Output the (x, y) coordinate of the center of the cell containing the given text.  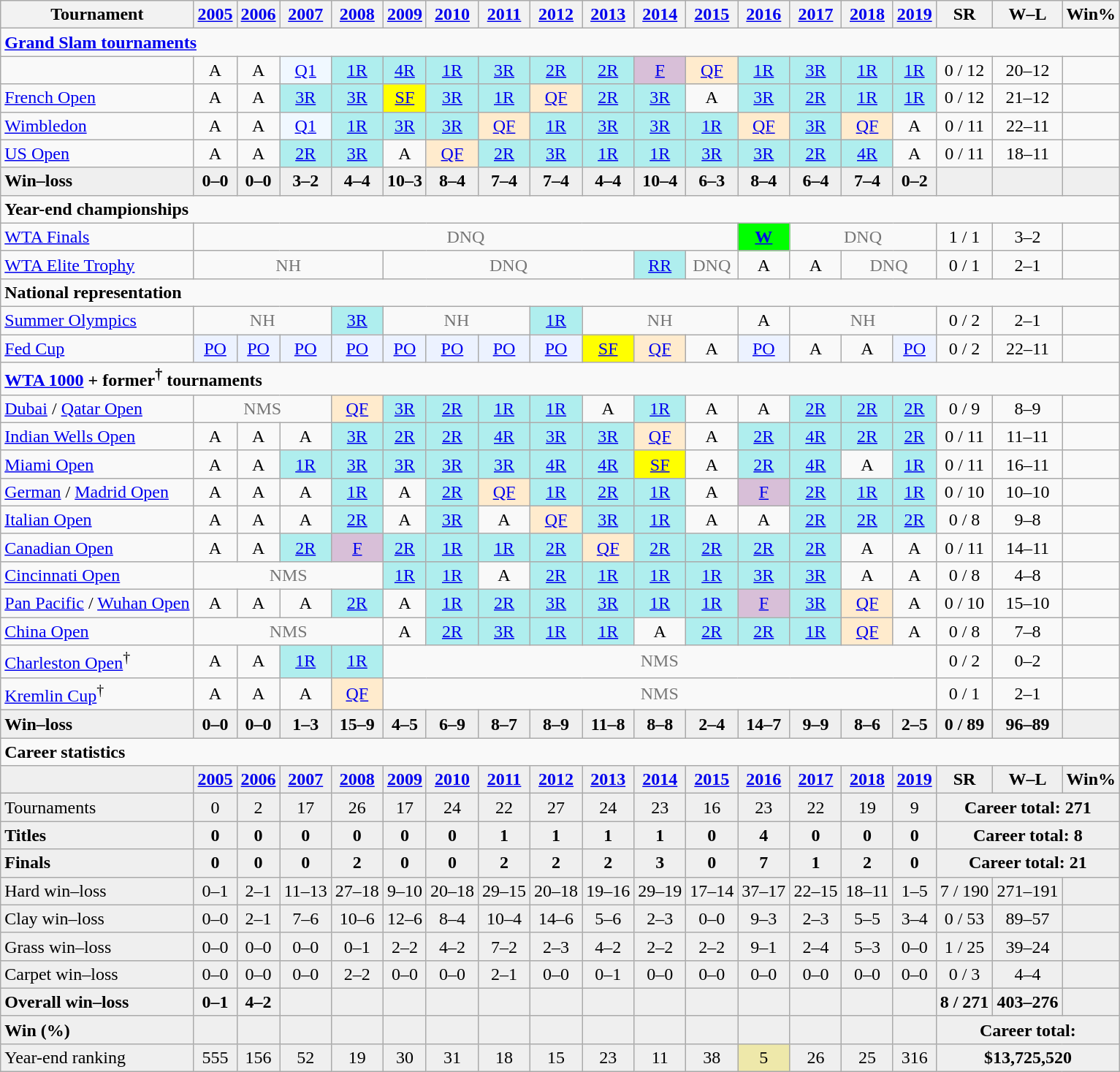
7–8 (1027, 631)
27 (557, 807)
1 / 1 (964, 237)
Clay win–loss (97, 919)
7 / 190 (964, 891)
8–6 (867, 724)
Grass win–loss (97, 946)
52 (305, 1058)
6–3 (712, 181)
Titles (97, 835)
Career total: 271 (1027, 807)
9–8 (1027, 520)
19–16 (608, 891)
9–1 (764, 946)
5–3 (867, 946)
14–11 (1027, 547)
11 (660, 1058)
7–6 (305, 919)
Year-end ranking (97, 1058)
Year-end championships (560, 209)
0 / 9 (964, 408)
8 / 271 (964, 1002)
12–6 (405, 919)
14–7 (764, 724)
0 / 3 (964, 974)
4 (764, 835)
2–5 (915, 724)
10–10 (1027, 492)
RR (660, 265)
1–5 (915, 891)
21–12 (1027, 98)
11–11 (1027, 436)
5–5 (867, 919)
Hard win–loss (97, 891)
96–89 (1027, 724)
Finals (97, 863)
29–15 (504, 891)
0 / 53 (964, 919)
5 (764, 1058)
Tournament (97, 15)
555 (215, 1058)
Grand Slam tournaments (560, 42)
Win (%) (97, 1030)
8–8 (660, 724)
US Open (97, 153)
11–13 (305, 891)
Overall win–loss (97, 1002)
15–9 (357, 724)
9–3 (764, 919)
Summer Olympics (97, 320)
14–6 (557, 919)
3 (660, 863)
Canadian Open (97, 547)
National representation (560, 292)
316 (915, 1058)
17–14 (712, 891)
4–8 (1027, 575)
Kremlin Cup† (97, 694)
7–2 (504, 946)
11–8 (608, 724)
10–3 (405, 181)
Carpet win–loss (97, 974)
WTA Elite Trophy (97, 265)
31 (452, 1058)
Tournaments (97, 807)
15 (557, 1058)
Career total: (1027, 1030)
WTA 1000 + former† tournaments (560, 379)
Pan Pacific / Wuhan Open (97, 604)
9–10 (405, 891)
Charleston Open† (97, 662)
27–18 (357, 891)
Career total: 21 (1027, 863)
16–11 (1027, 464)
Indian Wells Open (97, 436)
Career statistics (560, 752)
0 / 89 (964, 724)
8–7 (504, 724)
Miami Open (97, 464)
Italian Open (97, 520)
20–12 (1027, 70)
Fed Cup (97, 349)
38 (712, 1058)
German / Madrid Open (97, 492)
China Open (97, 631)
1 / 25 (964, 946)
Dubai / Qatar Open (97, 408)
403–276 (1027, 1002)
6–9 (452, 724)
16 (712, 807)
271–191 (1027, 891)
Wimbledon (97, 126)
French Open (97, 98)
37–17 (764, 891)
9 (915, 807)
30 (405, 1058)
156 (259, 1058)
$13,725,520 (1027, 1058)
3–4 (915, 919)
7 (764, 863)
18 (504, 1058)
39–24 (1027, 946)
6–4 (815, 181)
WTA Finals (97, 237)
29–19 (660, 891)
5–6 (608, 919)
22–15 (815, 891)
15–10 (1027, 604)
Career total: 8 (1027, 835)
4–5 (405, 724)
89–57 (1027, 919)
25 (867, 1058)
10–6 (357, 919)
W (764, 237)
Cincinnati Open (97, 575)
1–3 (305, 724)
9–9 (815, 724)
